Locate the cell with the specified text and output its [X, Y] center coordinate. 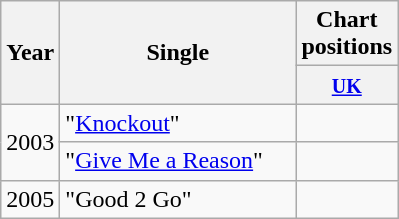
"Knockout" [178, 123]
Single [178, 52]
2005 [30, 199]
2003 [30, 142]
UK [347, 85]
Year [30, 52]
Chart positions [347, 34]
"Good 2 Go" [178, 199]
"Give Me a Reason" [178, 161]
